Output the (x, y) coordinate of the center of the cell containing the given text.  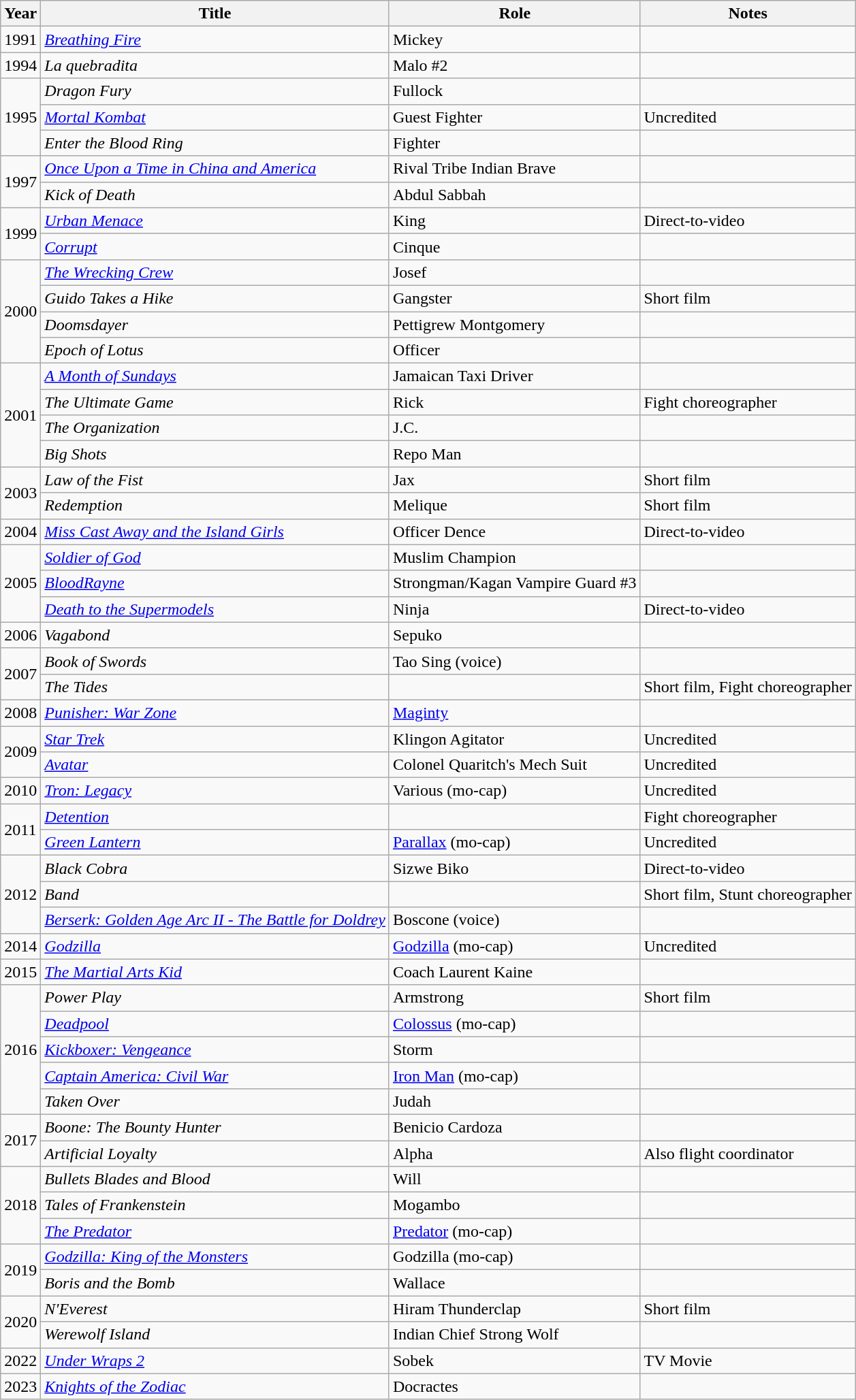
Benicio Cardoza (515, 1127)
Docractes (515, 1386)
BloodRayne (215, 583)
Kick of Death (215, 195)
The Ultimate Game (215, 402)
TV Movie (748, 1361)
Predator (mo-cap) (515, 1231)
2011 (20, 830)
1994 (20, 65)
Doomsdayer (215, 325)
Soldier of God (215, 557)
Mogambo (515, 1205)
Tron: Legacy (215, 791)
Boscone (voice) (515, 920)
Guest Fighter (515, 117)
Kickboxer: Vengeance (215, 1049)
2014 (20, 946)
Avatar (215, 765)
Storm (515, 1049)
Ninja (515, 609)
N'Everest (215, 1309)
Tao Sing (voice) (515, 661)
Godzilla (215, 946)
2019 (20, 1270)
Fighter (515, 143)
Josef (515, 272)
Short film, Stunt choreographer (748, 894)
2023 (20, 1386)
Short film, Fight choreographer (748, 687)
2004 (20, 532)
2007 (20, 674)
Year (20, 14)
Muslim Champion (515, 557)
Book of Swords (215, 661)
Captain America: Civil War (215, 1075)
Sepuko (515, 635)
2010 (20, 791)
Punisher: War Zone (215, 713)
Wallace (515, 1283)
Also flight coordinator (748, 1154)
Under Wraps 2 (215, 1361)
Abdul Sabbah (515, 195)
Title (215, 14)
Black Cobra (215, 868)
Jamaican Taxi Driver (515, 376)
The Martial Arts Kid (215, 972)
Indian Chief Strong Wolf (515, 1335)
Klingon Agitator (515, 738)
Power Play (215, 998)
Malo #2 (515, 65)
Boone: The Bounty Hunter (215, 1127)
Mortal Kombat (215, 117)
2022 (20, 1361)
Dragon Fury (215, 91)
Rival Tribe Indian Brave (515, 169)
The Predator (215, 1231)
Death to the Supermodels (215, 609)
1997 (20, 182)
2017 (20, 1140)
2000 (20, 311)
Melique (515, 506)
1991 (20, 39)
La quebradita (215, 65)
J.C. (515, 428)
Role (515, 14)
Enter the Blood Ring (215, 143)
Werewolf Island (215, 1335)
Judah (515, 1101)
Gangster (515, 298)
Vagabond (215, 635)
The Wrecking Crew (215, 272)
Repo Man (515, 454)
Armstrong (515, 998)
Star Trek (215, 738)
Fullock (515, 91)
King (515, 221)
Bullets Blades and Blood (215, 1179)
2015 (20, 972)
Jax (515, 480)
The Organization (215, 428)
Breathing Fire (215, 39)
Knights of the Zodiac (215, 1386)
2008 (20, 713)
2016 (20, 1049)
Sizwe Biko (515, 868)
Various (mo-cap) (515, 791)
2020 (20, 1322)
A Month of Sundays (215, 376)
Maginty (515, 713)
Tales of Frankenstein (215, 1205)
Band (215, 894)
Artificial Loyalty (215, 1154)
2012 (20, 894)
2001 (20, 415)
Officer Dence (515, 532)
Iron Man (mo-cap) (515, 1075)
Miss Cast Away and the Island Girls (215, 532)
Deadpool (215, 1024)
Epoch of Lotus (215, 351)
Big Shots (215, 454)
Officer (515, 351)
Green Lantern (215, 843)
Law of the Fist (215, 480)
Hiram Thunderclap (515, 1309)
2018 (20, 1205)
Parallax (mo-cap) (515, 843)
Urban Menace (215, 221)
Boris and the Bomb (215, 1283)
2003 (20, 493)
Notes (748, 14)
Colossus (mo-cap) (515, 1024)
Berserk: Golden Age Arc II - The Battle for Doldrey (215, 920)
Taken Over (215, 1101)
1995 (20, 117)
The Tides (215, 687)
Detention (215, 817)
1999 (20, 233)
Coach Laurent Kaine (515, 972)
Pettigrew Montgomery (515, 325)
Will (515, 1179)
Colonel Quaritch's Mech Suit (515, 765)
Strongman/Kagan Vampire Guard #3 (515, 583)
Guido Takes a Hike (215, 298)
Once Upon a Time in China and America (215, 169)
2005 (20, 583)
Redemption (215, 506)
Sobek (515, 1361)
Corrupt (215, 246)
Godzilla: King of the Monsters (215, 1257)
Alpha (515, 1154)
Cinque (515, 246)
Rick (515, 402)
2006 (20, 635)
Mickey (515, 39)
2009 (20, 751)
